Find where the given text appears and provide that cell's center as (X, Y) coordinate. 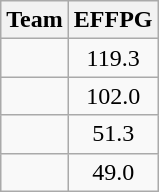
49.0 (113, 172)
102.0 (113, 96)
EFFPG (113, 20)
119.3 (113, 58)
Team (35, 20)
51.3 (113, 134)
